Search for the cell housing the specified text and yield its (X, Y) center coordinate. 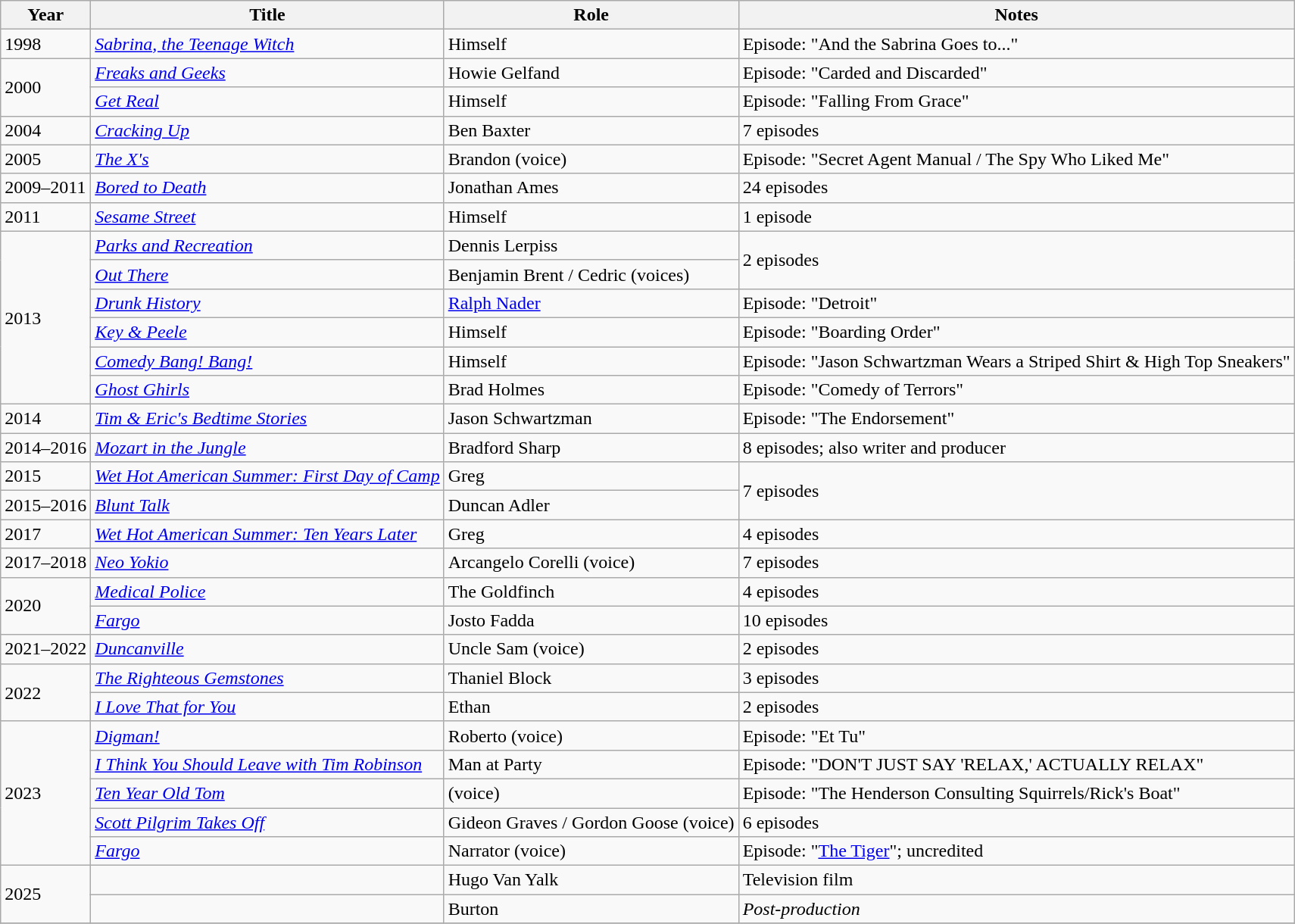
Ben Baxter (591, 130)
I Think You Should Leave with Tim Robinson (267, 764)
Jonathan Ames (591, 188)
Thaniel Block (591, 678)
Digman! (267, 735)
Uncle Sam (voice) (591, 649)
Cracking Up (267, 130)
Medical Police (267, 592)
Neo Yokio (267, 563)
Year (45, 15)
Episode: "The Tiger"; uncredited (1016, 851)
2021–2022 (45, 649)
8 episodes; also writer and producer (1016, 448)
2004 (45, 130)
Arcangelo Corelli (voice) (591, 563)
2014–2016 (45, 448)
Mozart in the Jungle (267, 448)
I Love That for You (267, 707)
Parks and Recreation (267, 245)
Episode: "Boarding Order" (1016, 332)
Ten Year Old Tom (267, 793)
The X's (267, 159)
2017 (45, 534)
Episode: "The Henderson Consulting Squirrels/Rick's Boat" (1016, 793)
Blunt Talk (267, 505)
Drunk History (267, 303)
2020 (45, 606)
Duncan Adler (591, 505)
Man at Party (591, 764)
Hugo Van Yalk (591, 880)
Post-production (1016, 909)
Ethan (591, 707)
2025 (45, 894)
Wet Hot American Summer: Ten Years Later (267, 534)
Bored to Death (267, 188)
Episode: "Et Tu" (1016, 735)
Jason Schwartzman (591, 419)
6 episodes (1016, 822)
Benjamin Brent / Cedric (voices) (591, 274)
Key & Peele (267, 332)
Get Real (267, 101)
Television film (1016, 880)
Notes (1016, 15)
Episode: "And the Sabrina Goes to..." (1016, 44)
10 episodes (1016, 620)
2015 (45, 476)
2015–2016 (45, 505)
Episode: "Secret Agent Manual / The Spy Who Liked Me" (1016, 159)
Freaks and Geeks (267, 73)
Dennis Lerpiss (591, 245)
2023 (45, 793)
Narrator (voice) (591, 851)
Sabrina, the Teenage Witch (267, 44)
Brandon (voice) (591, 159)
2017–2018 (45, 563)
24 episodes (1016, 188)
Role (591, 15)
2005 (45, 159)
The Goldfinch (591, 592)
2011 (45, 217)
Roberto (voice) (591, 735)
Episode: "The Endorsement" (1016, 419)
Episode: "Detroit" (1016, 303)
Josto Fadda (591, 620)
Title (267, 15)
Episode: "Carded and Discarded" (1016, 73)
Ghost Ghirls (267, 390)
Bradford Sharp (591, 448)
Brad Holmes (591, 390)
2009–2011 (45, 188)
1 episode (1016, 217)
Sesame Street (267, 217)
2013 (45, 317)
Gideon Graves / Gordon Goose (voice) (591, 822)
Episode: "Jason Schwartzman Wears a Striped Shirt & High Top Sneakers" (1016, 361)
Out There (267, 274)
Episode: "Falling From Grace" (1016, 101)
2014 (45, 419)
The Righteous Gemstones (267, 678)
(voice) (591, 793)
Wet Hot American Summer: First Day of Camp (267, 476)
1998 (45, 44)
Tim & Eric's Bedtime Stories (267, 419)
Episode: "DON'T JUST SAY 'RELAX,' ACTUALLY RELAX" (1016, 764)
Howie Gelfand (591, 73)
2000 (45, 87)
Comedy Bang! Bang! (267, 361)
Duncanville (267, 649)
Episode: "Comedy of Terrors" (1016, 390)
2022 (45, 692)
Scott Pilgrim Takes Off (267, 822)
Ralph Nader (591, 303)
Burton (591, 909)
3 episodes (1016, 678)
